Provide the (x, y) coordinate of the cell's center where the given text is located.  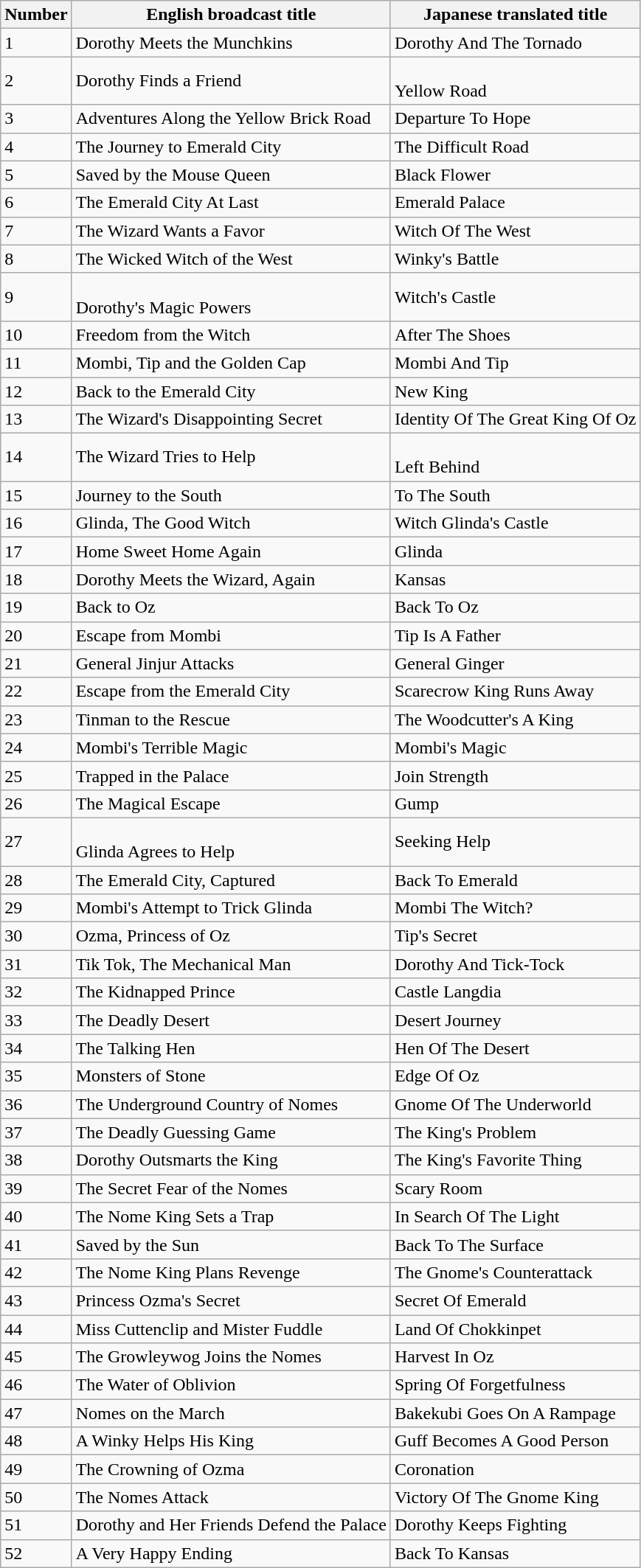
48 (36, 1441)
52 (36, 1553)
Saved by the Sun (231, 1244)
21 (36, 663)
In Search Of The Light (515, 1216)
Home Sweet Home Again (231, 551)
Dorothy Finds a Friend (231, 81)
Monsters of Stone (231, 1076)
Kansas (515, 579)
Castle Langdia (515, 992)
The Deadly Desert (231, 1020)
The Difficult Road (515, 147)
Gnome Of The Underworld (515, 1104)
Identity Of The Great King Of Oz (515, 419)
Spring Of Forgetfulness (515, 1385)
Trapped in the Palace (231, 776)
Harvest In Oz (515, 1357)
Dorothy And Tick-Tock (515, 964)
Coronation (515, 1469)
The Wizard Wants a Favor (231, 231)
8 (36, 259)
17 (36, 551)
7 (36, 231)
22 (36, 691)
Edge Of Oz (515, 1076)
15 (36, 495)
11 (36, 363)
27 (36, 842)
Dorothy Meets the Munchkins (231, 43)
Glinda (515, 551)
Land Of Chokkinpet (515, 1329)
35 (36, 1076)
The Crowning of Ozma (231, 1469)
Nomes on the March (231, 1413)
Witch's Castle (515, 296)
37 (36, 1132)
43 (36, 1300)
Back To Emerald (515, 879)
3 (36, 119)
Left Behind (515, 457)
24 (36, 748)
General Jinjur Attacks (231, 663)
32 (36, 992)
12 (36, 391)
Emerald Palace (515, 203)
Black Flower (515, 175)
Adventures Along the Yellow Brick Road (231, 119)
The Kidnapped Prince (231, 992)
Saved by the Mouse Queen (231, 175)
Number (36, 15)
The Wizard Tries to Help (231, 457)
The Gnome's Counterattack (515, 1272)
50 (36, 1497)
Gump (515, 804)
Dorothy Outsmarts the King (231, 1160)
The Woodcutter's A King (515, 719)
Tinman to the Rescue (231, 719)
Escape from Mombi (231, 635)
The Water of Oblivion (231, 1385)
Mombi The Witch? (515, 908)
47 (36, 1413)
The Underground Country of Nomes (231, 1104)
33 (36, 1020)
30 (36, 936)
Tip's Secret (515, 936)
Witch Of The West (515, 231)
The Emerald City, Captured (231, 879)
31 (36, 964)
The Growleywog Joins the Nomes (231, 1357)
6 (36, 203)
26 (36, 804)
1 (36, 43)
The Talking Hen (231, 1048)
Dorothy and Her Friends Defend the Palace (231, 1525)
Miss Cuttenclip and Mister Fuddle (231, 1329)
41 (36, 1244)
Dorothy's Magic Powers (231, 296)
Ozma, Princess of Oz (231, 936)
The King's Favorite Thing (515, 1160)
51 (36, 1525)
Back To Oz (515, 607)
The Magical Escape (231, 804)
The Emerald City At Last (231, 203)
Join Strength (515, 776)
Departure To Hope (515, 119)
44 (36, 1329)
New King (515, 391)
40 (36, 1216)
A Winky Helps His King (231, 1441)
The Wicked Witch of the West (231, 259)
Winky's Battle (515, 259)
20 (36, 635)
42 (36, 1272)
Hen Of The Desert (515, 1048)
General Ginger (515, 663)
Escape from the Emerald City (231, 691)
Witch Glinda's Castle (515, 523)
49 (36, 1469)
The Deadly Guessing Game (231, 1132)
Journey to the South (231, 495)
25 (36, 776)
Back to the Emerald City (231, 391)
Back to Oz (231, 607)
Glinda Agrees to Help (231, 842)
Scary Room (515, 1188)
5 (36, 175)
Mombi, Tip and the Golden Cap (231, 363)
36 (36, 1104)
Freedom from the Witch (231, 335)
Desert Journey (515, 1020)
Glinda, The Good Witch (231, 523)
Dorothy Keeps Fighting (515, 1525)
Mombi's Attempt to Trick Glinda (231, 908)
39 (36, 1188)
The Journey to Emerald City (231, 147)
The King's Problem (515, 1132)
34 (36, 1048)
9 (36, 296)
29 (36, 908)
Mombi And Tip (515, 363)
The Nome King Sets a Trap (231, 1216)
46 (36, 1385)
The Nome King Plans Revenge (231, 1272)
Tik Tok, The Mechanical Man (231, 964)
Back To The Surface (515, 1244)
English broadcast title (231, 15)
45 (36, 1357)
14 (36, 457)
Dorothy And The Tornado (515, 43)
The Wizard's Disappointing Secret (231, 419)
A Very Happy Ending (231, 1553)
Mombi's Magic (515, 748)
To The South (515, 495)
Mombi's Terrible Magic (231, 748)
2 (36, 81)
Victory Of The Gnome King (515, 1497)
After The Shoes (515, 335)
The Secret Fear of the Nomes (231, 1188)
Tip Is A Father (515, 635)
16 (36, 523)
Scarecrow King Runs Away (515, 691)
23 (36, 719)
Back To Kansas (515, 1553)
19 (36, 607)
Guff Becomes A Good Person (515, 1441)
Princess Ozma's Secret (231, 1300)
Japanese translated title (515, 15)
38 (36, 1160)
Dorothy Meets the Wizard, Again (231, 579)
Seeking Help (515, 842)
18 (36, 579)
Yellow Road (515, 81)
Bakekubi Goes On A Rampage (515, 1413)
28 (36, 879)
10 (36, 335)
13 (36, 419)
Secret Of Emerald (515, 1300)
4 (36, 147)
The Nomes Attack (231, 1497)
